For the text-containing cell, return its midpoint in [x, y] coordinate format. 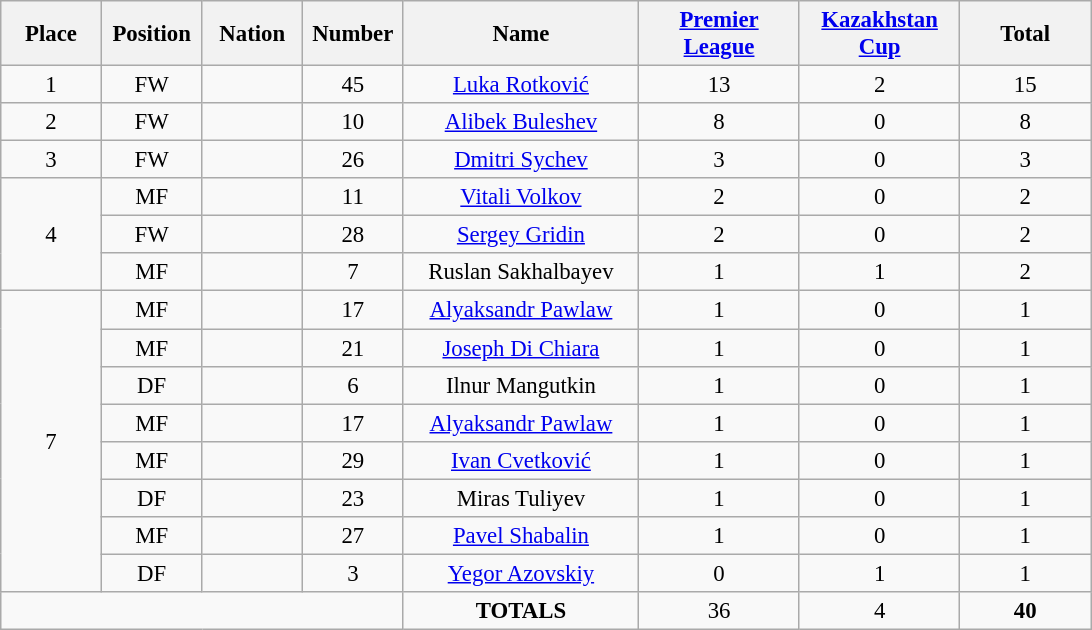
Ivan Cvetković [521, 460]
15 [1026, 85]
Yegor Azovskiy [521, 573]
Number [354, 34]
Vitali Volkov [521, 197]
27 [354, 536]
Position [152, 34]
Pavel Shabalin [521, 536]
Joseph Di Chiara [521, 348]
6 [354, 385]
13 [720, 85]
29 [354, 460]
23 [354, 498]
Total [1026, 34]
40 [1026, 611]
28 [354, 235]
Nation [252, 34]
11 [354, 197]
Luka Rotković [521, 85]
21 [354, 348]
Place [52, 34]
Name [521, 34]
Ilnur Mangutkin [521, 385]
Premier League [720, 34]
Miras Tuliyev [521, 498]
Sergey Gridin [521, 235]
Ruslan Sakhalbayev [521, 273]
45 [354, 85]
26 [354, 160]
10 [354, 122]
Alibek Buleshev [521, 122]
Kazakhstan Cup [880, 34]
Dmitri Sychev [521, 160]
36 [720, 611]
TOTALS [521, 611]
